For the text-containing cell, return its midpoint in (x, y) coordinate format. 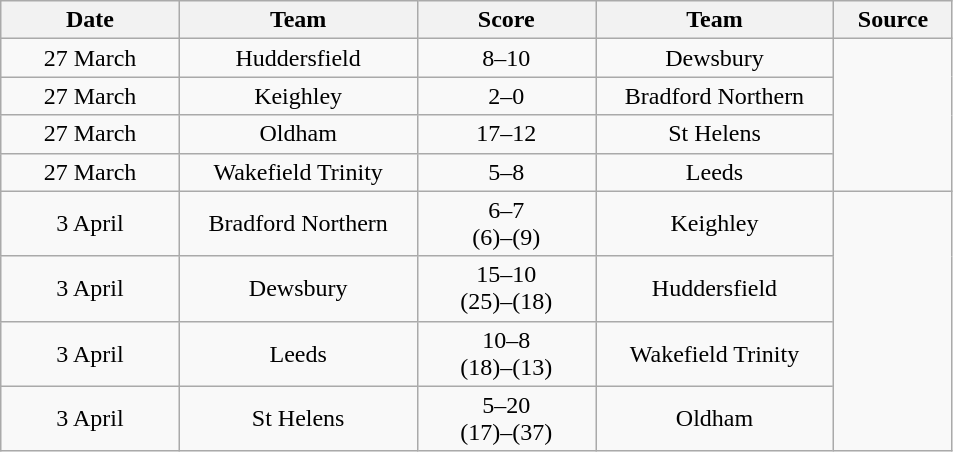
Date (90, 20)
Score (506, 20)
2–0 (506, 96)
5–8 (506, 172)
Source (892, 20)
5–20(17)–(37) (506, 418)
17–12 (506, 134)
10–8(18)–(13) (506, 354)
15–10(25)–(18) (506, 288)
8–10 (506, 58)
6–7(6)–(9) (506, 224)
